Pinpoint the cell where the given text exists, returning its (X, Y) midpoint coordinate. 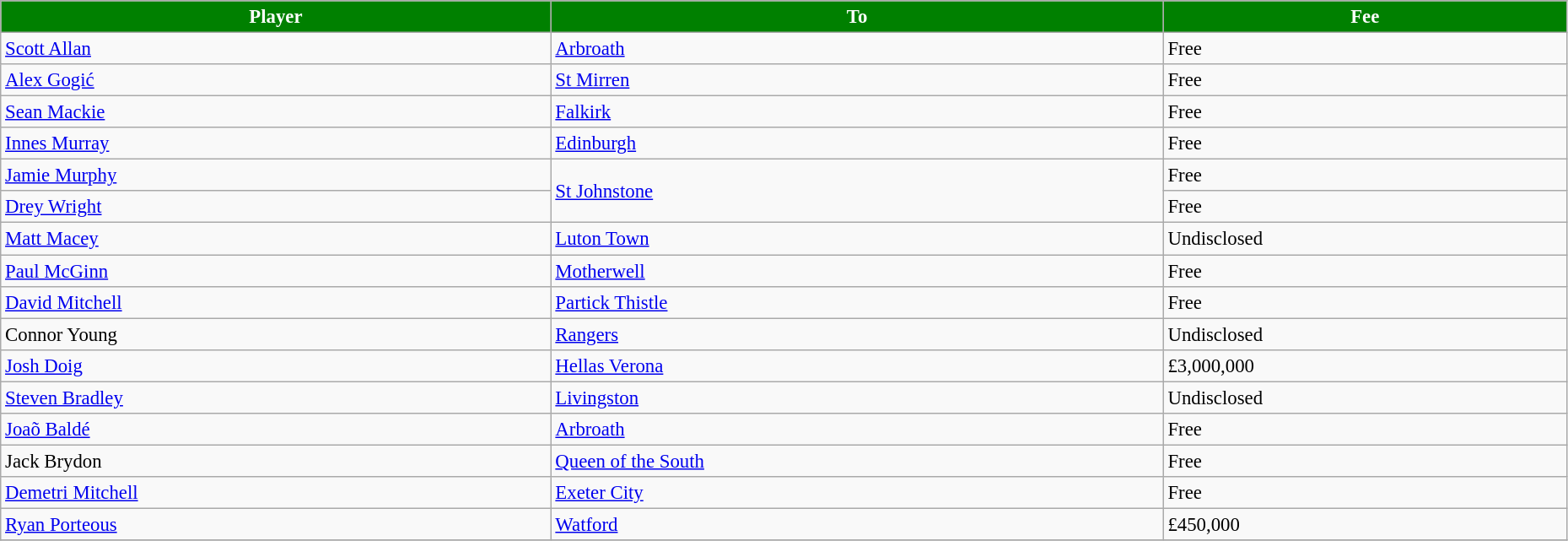
Jamie Murphy (276, 176)
St Mirren (857, 80)
Scott Allan (276, 49)
Partick Thistle (857, 302)
Sean Mackie (276, 112)
Luton Town (857, 239)
Ryan Porteous (276, 524)
Motherwell (857, 271)
Joaõ Baldé (276, 430)
Edinburgh (857, 143)
David Mitchell (276, 302)
Player (276, 17)
Paul McGinn (276, 271)
Steven Bradley (276, 398)
Queen of the South (857, 461)
Exeter City (857, 493)
Innes Murray (276, 143)
£450,000 (1365, 524)
Falkirk (857, 112)
To (857, 17)
Josh Doig (276, 365)
Demetri Mitchell (276, 493)
Connor Young (276, 334)
Alex Gogić (276, 80)
Hellas Verona (857, 365)
Drey Wright (276, 207)
St Johnstone (857, 191)
Fee (1365, 17)
Jack Brydon (276, 461)
Livingston (857, 398)
Watford (857, 524)
£3,000,000 (1365, 365)
Matt Macey (276, 239)
Rangers (857, 334)
